Scan for the cell matching the given text and deliver its [X, Y] coordinate at center. 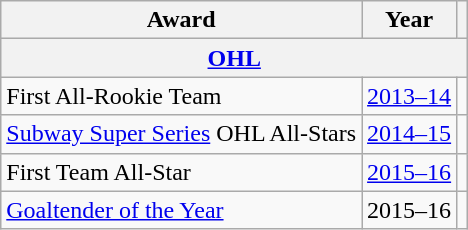
Year [410, 20]
First All-Rookie Team [182, 96]
OHL [234, 58]
Goaltender of the Year [182, 210]
2013–14 [410, 96]
Award [182, 20]
First Team All-Star [182, 172]
Subway Super Series OHL All-Stars [182, 134]
2014–15 [410, 134]
